Extract the [X, Y] coordinate from the center of the cell holding the provided text.  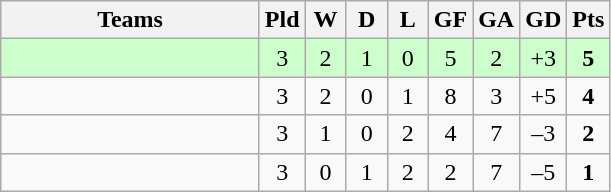
L [408, 20]
GD [544, 20]
Pts [588, 20]
–3 [544, 134]
D [366, 20]
8 [450, 96]
W [326, 20]
–5 [544, 172]
+5 [544, 96]
Pld [282, 20]
GF [450, 20]
+3 [544, 58]
Teams [130, 20]
GA [496, 20]
